Capture the cell that displays the provided text and extract its [X, Y] central coordinate. 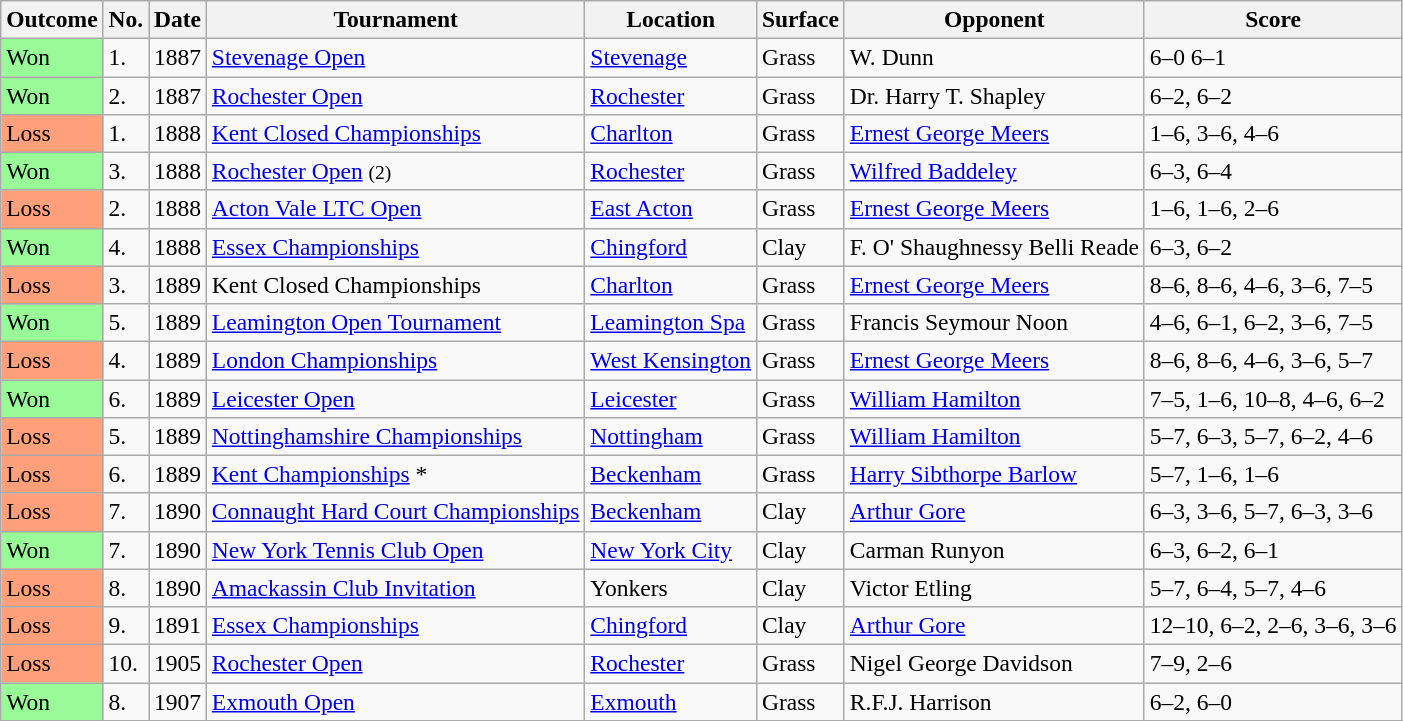
Exmouth [671, 701]
New York Tennis Club Open [396, 550]
Rochester Open (2) [396, 171]
Leamington Open Tournament [396, 322]
Surface [800, 19]
1–6, 3–6, 4–6 [1273, 133]
Outcome [52, 19]
East Acton [671, 209]
Stevenage [671, 57]
10. [126, 663]
Tournament [396, 19]
1907 [178, 701]
6–2, 6–0 [1273, 701]
7–9, 2–6 [1273, 663]
New York City [671, 550]
5–7, 1–6, 1–6 [1273, 474]
6–3, 3–6, 5–7, 6–3, 3–6 [1273, 512]
Francis Seymour Noon [994, 322]
1–6, 1–6, 2–6 [1273, 209]
6–0 6–1 [1273, 57]
Victor Etling [994, 588]
Connaught Hard Court Championships [396, 512]
Kent Championships * [396, 474]
Exmouth Open [396, 701]
Harry Sibthorpe Barlow [994, 474]
6–3, 6–4 [1273, 171]
Stevenage Open [396, 57]
Leicester [671, 398]
5–7, 6–3, 5–7, 6–2, 4–6 [1273, 436]
12–10, 6–2, 2–6, 3–6, 3–6 [1273, 625]
5–7, 6–4, 5–7, 4–6 [1273, 588]
6–2, 6–2 [1273, 95]
Opponent [994, 19]
Leicester Open [396, 398]
6–3, 6–2, 6–1 [1273, 550]
1891 [178, 625]
W. Dunn [994, 57]
Nottinghamshire Championships [396, 436]
Score [1273, 19]
Wilfred Baddeley [994, 171]
1905 [178, 663]
Nottingham [671, 436]
7–5, 1–6, 10–8, 4–6, 6–2 [1273, 398]
4–6, 6–1, 6–2, 3–6, 7–5 [1273, 322]
8–6, 8–6, 4–6, 3–6, 5–7 [1273, 360]
Nigel George Davidson [994, 663]
Date [178, 19]
6–3, 6–2 [1273, 247]
Location [671, 19]
F. O' Shaughnessy Belli Reade [994, 247]
London Championships [396, 360]
8–6, 8–6, 4–6, 3–6, 7–5 [1273, 285]
Leamington Spa [671, 322]
No. [126, 19]
R.F.J. Harrison [994, 701]
Dr. Harry T. Shapley [994, 95]
West Kensington [671, 360]
Amackassin Club Invitation [396, 588]
Acton Vale LTC Open [396, 209]
9. [126, 625]
Carman Runyon [994, 550]
Yonkers [671, 588]
